Output the [x, y] coordinate of the center of the cell containing the given text.  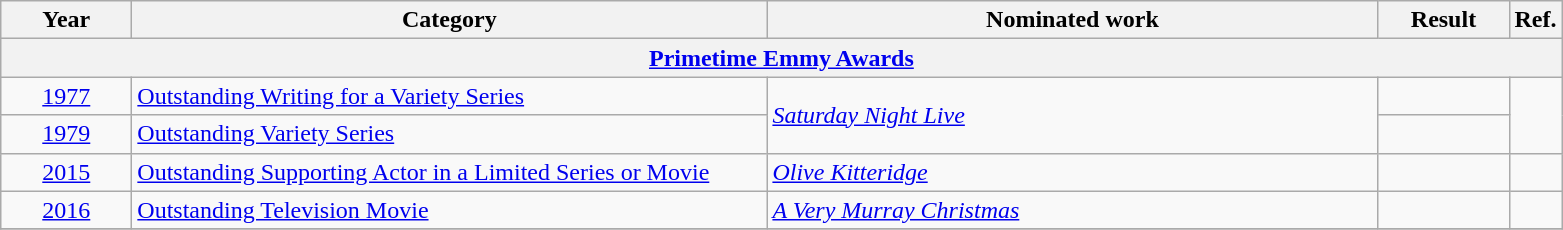
Ref. [1536, 20]
Year [66, 20]
Outstanding Writing for a Variety Series [450, 96]
Primetime Emmy Awards [782, 58]
Outstanding Television Movie [450, 210]
Olive Kitteridge [1072, 172]
Saturday Night Live [1072, 115]
1979 [66, 134]
Nominated work [1072, 20]
Outstanding Supporting Actor in a Limited Series or Movie [450, 172]
Outstanding Variety Series [450, 134]
2016 [66, 210]
A Very Murray Christmas [1072, 210]
1977 [66, 96]
Result [1444, 20]
2015 [66, 172]
Category [450, 20]
